Extract the [X, Y] coordinate from the center of the cell holding the provided text.  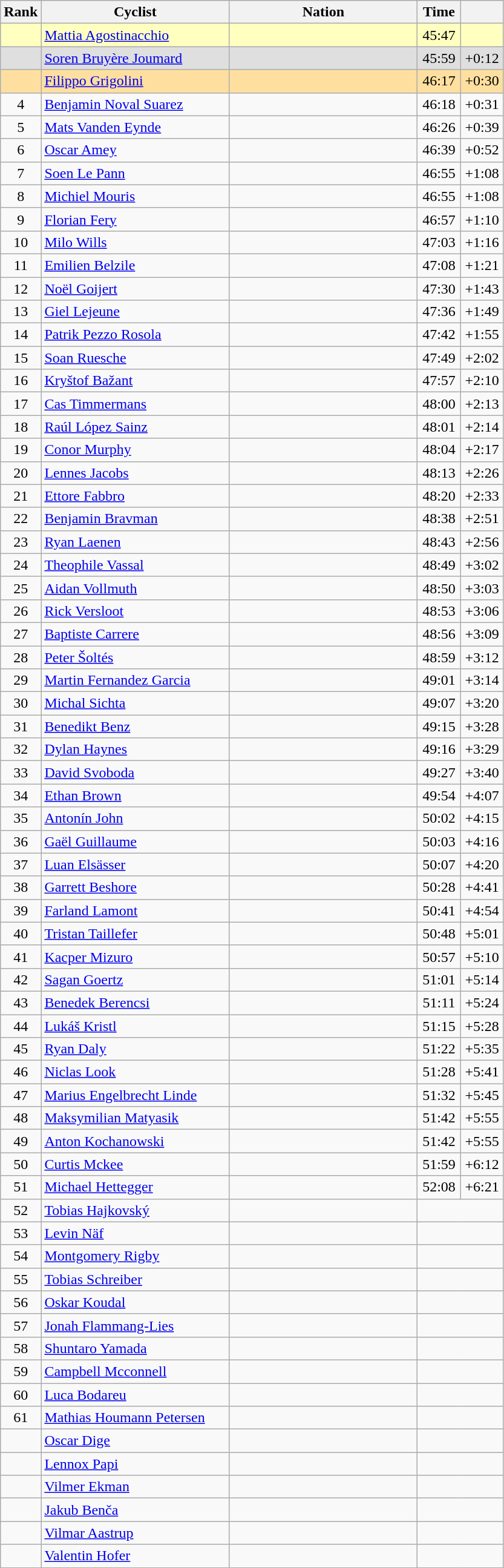
+1:49 [482, 312]
+0:31 [482, 104]
+5:24 [482, 1003]
61 [21, 1418]
43 [21, 1003]
+3:14 [482, 680]
49:07 [439, 703]
Ethan Brown [136, 796]
Michael Hettegger [136, 1187]
Tobias Schreiber [136, 1279]
Vilmer Ekman [136, 1487]
48:53 [439, 611]
49:15 [439, 726]
Rick Versloot [136, 611]
Ettore Fabbro [136, 496]
Oskar Koudal [136, 1302]
Nation [323, 12]
Kacper Mizuro [136, 957]
Levin Näf [136, 1233]
50 [21, 1164]
+3:03 [482, 588]
Tobias Hajkovský [136, 1210]
+2:51 [482, 519]
Luan Elsässer [136, 865]
Cas Timmermans [136, 404]
50:02 [439, 819]
59 [21, 1371]
47:36 [439, 312]
38 [21, 888]
+4:41 [482, 888]
41 [21, 957]
57 [21, 1325]
Gaël Guillaume [136, 842]
Anton Kochanowski [136, 1141]
+0:39 [482, 127]
+6:21 [482, 1187]
49:27 [439, 772]
+3:20 [482, 703]
17 [21, 404]
Patrik Pezzo Rosola [136, 335]
Benedek Berencsi [136, 1003]
+1:16 [482, 242]
46:57 [439, 219]
50:41 [439, 911]
47:03 [439, 242]
Antonín John [136, 819]
60 [21, 1394]
David Svoboda [136, 772]
31 [21, 726]
+4:07 [482, 796]
58 [21, 1348]
Theophile Vassal [136, 565]
+3:40 [482, 772]
Ryan Daly [136, 1049]
30 [21, 703]
Jonah Flammang-Lies [136, 1325]
10 [21, 242]
11 [21, 265]
36 [21, 842]
48:01 [439, 427]
Oscar Amey [136, 150]
Baptiste Carrere [136, 634]
50:28 [439, 888]
+5:01 [482, 934]
+4:15 [482, 819]
+0:30 [482, 81]
+4:54 [482, 911]
+3:12 [482, 657]
14 [21, 335]
23 [21, 542]
48:43 [439, 542]
35 [21, 819]
Campbell Mcconnell [136, 1371]
49:54 [439, 796]
+5:14 [482, 980]
29 [21, 680]
51:59 [439, 1164]
Benjamin Bravman [136, 519]
Niclas Look [136, 1072]
19 [21, 450]
Michiel Mouris [136, 196]
15 [21, 358]
Time [439, 12]
+2:33 [482, 496]
50:07 [439, 865]
8 [21, 196]
37 [21, 865]
47:57 [439, 381]
Soren Bruyère Joumard [136, 58]
Dylan Haynes [136, 749]
6 [21, 150]
34 [21, 796]
13 [21, 312]
28 [21, 657]
Soen Le Pann [136, 173]
Conor Murphy [136, 450]
+2:17 [482, 450]
49:01 [439, 680]
+3:02 [482, 565]
54 [21, 1256]
Cyclist [136, 12]
46:18 [439, 104]
Farland Lamont [136, 911]
20 [21, 473]
50:48 [439, 934]
Raúl López Sainz [136, 427]
Valentin Hofer [136, 1556]
45:59 [439, 58]
+1:10 [482, 219]
Oscar Dige [136, 1441]
46:39 [439, 150]
40 [21, 934]
Curtis Mckee [136, 1164]
+5:35 [482, 1049]
48:20 [439, 496]
46 [21, 1072]
51:15 [439, 1026]
+4:20 [482, 865]
47:42 [439, 335]
+0:52 [482, 150]
+6:12 [482, 1164]
49:16 [439, 749]
Martin Fernandez Garcia [136, 680]
Milo Wills [136, 242]
Emilien Belzile [136, 265]
Lennes Jacobs [136, 473]
7 [21, 173]
Garrett Beshore [136, 888]
22 [21, 519]
Mathias Houmann Petersen [136, 1418]
51:01 [439, 980]
Jakub Benča [136, 1510]
+1:21 [482, 265]
Noël Goijert [136, 289]
49 [21, 1141]
+2:14 [482, 427]
45:47 [439, 35]
48:49 [439, 565]
18 [21, 427]
55 [21, 1279]
+5:41 [482, 1072]
47:30 [439, 289]
47 [21, 1095]
Florian Fery [136, 219]
+3:28 [482, 726]
5 [21, 127]
32 [21, 749]
48:38 [439, 519]
Rank [21, 12]
Peter Šoltés [136, 657]
Shuntaro Yamada [136, 1348]
+4:16 [482, 842]
+3:09 [482, 634]
47:49 [439, 358]
46:26 [439, 127]
50:03 [439, 842]
50:57 [439, 957]
45 [21, 1049]
Mattia Agostinacchio [136, 35]
+3:29 [482, 749]
Michal Sichta [136, 703]
48:04 [439, 450]
48:00 [439, 404]
25 [21, 588]
56 [21, 1302]
+2:13 [482, 404]
47:08 [439, 265]
+2:56 [482, 542]
+1:55 [482, 335]
Lukáš Kristl [136, 1026]
52 [21, 1210]
33 [21, 772]
+0:12 [482, 58]
Luca Bodareu [136, 1394]
12 [21, 289]
48:59 [439, 657]
21 [21, 496]
Soan Ruesche [136, 358]
51 [21, 1187]
46:17 [439, 81]
27 [21, 634]
+5:45 [482, 1095]
24 [21, 565]
Giel Lejeune [136, 312]
48:13 [439, 473]
51:11 [439, 1003]
51:22 [439, 1049]
+2:26 [482, 473]
+5:28 [482, 1026]
48:56 [439, 634]
Kryštof Bažant [136, 381]
Aidan Vollmuth [136, 588]
Maksymilian Matyasik [136, 1118]
Benedikt Benz [136, 726]
16 [21, 381]
42 [21, 980]
48 [21, 1118]
52:08 [439, 1187]
51:28 [439, 1072]
Montgomery Rigby [136, 1256]
+2:02 [482, 358]
Ryan Laenen [136, 542]
44 [21, 1026]
4 [21, 104]
26 [21, 611]
+5:10 [482, 957]
+2:10 [482, 381]
48:50 [439, 588]
Lennox Papi [136, 1464]
9 [21, 219]
+1:43 [482, 289]
53 [21, 1233]
Mats Vanden Eynde [136, 127]
Vilmar Aastrup [136, 1533]
Benjamin Noval Suarez [136, 104]
+3:06 [482, 611]
Tristan Taillefer [136, 934]
Filippo Grigolini [136, 81]
Marius Engelbrecht Linde [136, 1095]
51:32 [439, 1095]
39 [21, 911]
Sagan Goertz [136, 980]
